Scan for the cell matching the given text and deliver its [X, Y] coordinate at center. 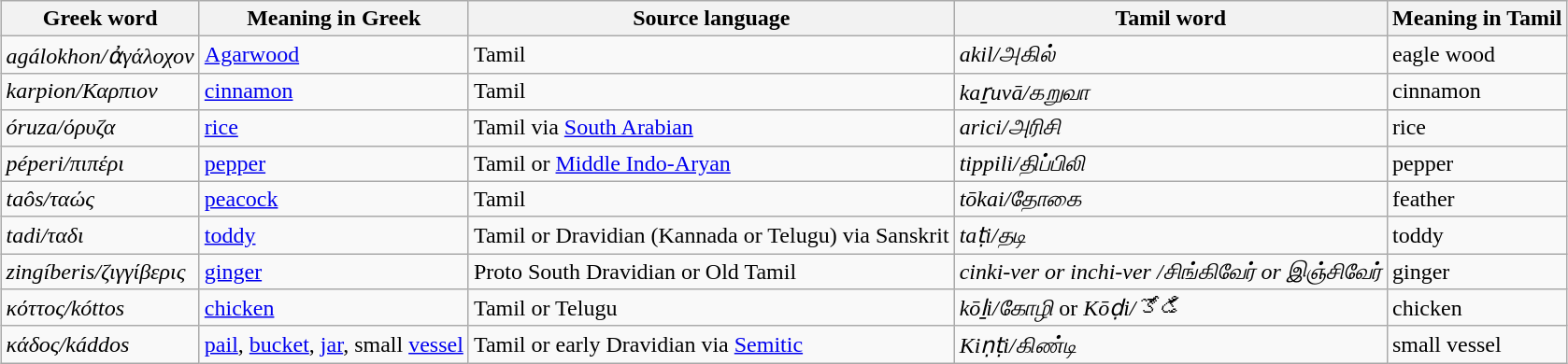
óruza/όρυζα [100, 128]
tōkai/தோகை [1170, 199]
Proto South Dravidian or Old Tamil [711, 272]
kaṟuvā/கறுவா [1170, 91]
Tamil or early Dravidian via Semitic [711, 344]
tippili/திப்பிலி [1170, 163]
kōḻi/கோழி or Kōḍi/కోడి [1170, 308]
Greek word [100, 19]
arici/அரிசி [1170, 128]
Agarwood [334, 55]
κάδος/káddos [100, 344]
eagle wood [1476, 55]
taôs/ταώς [100, 199]
Meaning in Tamil [1476, 19]
feather [1476, 199]
tadi/ταδι [100, 235]
Kiṇṭi/கிண்டி [1170, 344]
taṭi/தடி [1170, 235]
small vessel [1476, 344]
akil/அகில் [1170, 55]
Tamil word [1170, 19]
pail, bucket, jar, small vessel [334, 344]
Meaning in Greek [334, 19]
Tamil or Middle Indo-Aryan [711, 163]
Source language [711, 19]
péperi/πιπέρι [100, 163]
κόττος/kóttos [100, 308]
cinki-ver or inchi-ver /சிங்கிவேர் or இஞ்சிவேர் [1170, 272]
agálokhon/ἀγάλοχον [100, 55]
zingíberis/ζιγγίβερις [100, 272]
karpion/Καρπιον [100, 91]
Tamil via South Arabian [711, 128]
Tamil or Dravidian (Kannada or Telugu) via Sanskrit [711, 235]
peacock [334, 199]
Tamil or Telugu [711, 308]
